Return the [x, y] coordinate for the center point of the cell that contains the specified text.  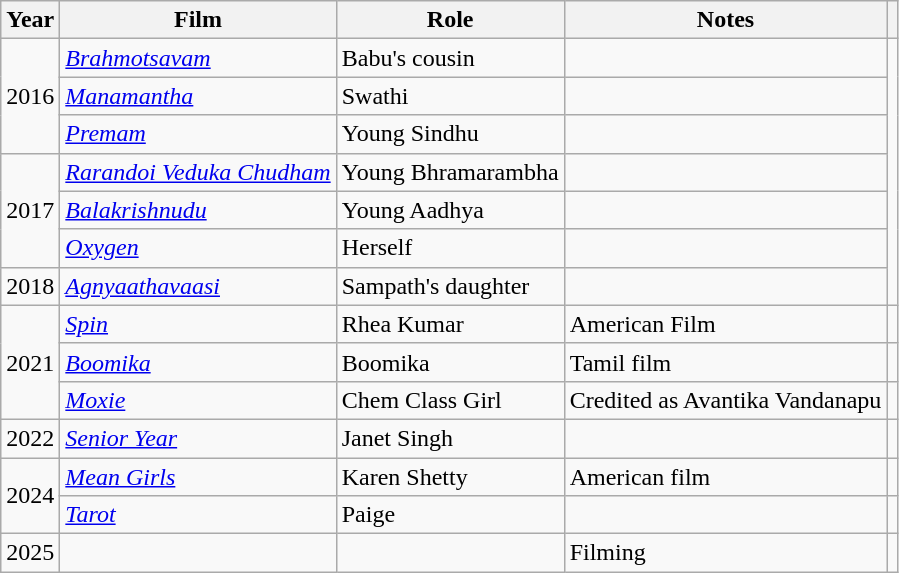
2018 [30, 286]
Herself [450, 248]
Film [198, 20]
Agnyaathavaasi [198, 286]
2016 [30, 96]
2024 [30, 496]
Filming [726, 553]
Mean Girls [198, 477]
Balakrishnudu [198, 210]
Tarot [198, 515]
2021 [30, 362]
Spin [198, 324]
Chem Class Girl [450, 400]
Karen Shetty [450, 477]
Rarandoi Veduka Chudham [198, 172]
Brahmotsavam [198, 58]
2017 [30, 210]
American Film [726, 324]
Sampath's daughter [450, 286]
Credited as Avantika Vandanapu [726, 400]
Tamil film [726, 362]
Rhea Kumar [450, 324]
Janet Singh [450, 438]
Oxygen [198, 248]
Premam [198, 134]
American film [726, 477]
2022 [30, 438]
Young Sindhu [450, 134]
Role [450, 20]
2025 [30, 553]
Babu's cousin [450, 58]
Young Bhramarambha [450, 172]
Notes [726, 20]
Manamantha [198, 96]
Year [30, 20]
Young Aadhya [450, 210]
Swathi [450, 96]
Paige [450, 515]
Senior Year [198, 438]
Moxie [198, 400]
